Scan for the cell matching the given text and deliver its [X, Y] coordinate at center. 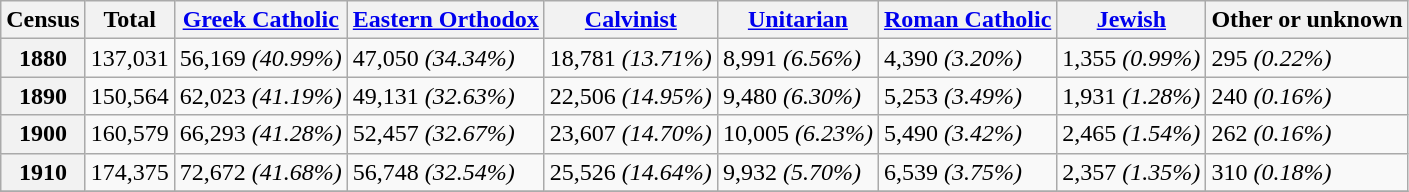
62,023 (41.19%) [260, 96]
72,672 (41.68%) [260, 172]
9,932 (5.70%) [798, 172]
6,539 (3.75%) [967, 172]
310 (0.18%) [1307, 172]
295 (0.22%) [1307, 58]
47,050 (34.34%) [446, 58]
25,526 (14.64%) [630, 172]
52,457 (32.67%) [446, 134]
5,253 (3.49%) [967, 96]
Calvinist [630, 20]
1890 [43, 96]
18,781 (13.71%) [630, 58]
1910 [43, 172]
Total [130, 20]
10,005 (6.23%) [798, 134]
Unitarian [798, 20]
2,357 (1.35%) [1132, 172]
5,490 (3.42%) [967, 134]
66,293 (41.28%) [260, 134]
23,607 (14.70%) [630, 134]
160,579 [130, 134]
1880 [43, 58]
174,375 [130, 172]
4,390 (3.20%) [967, 58]
8,991 (6.56%) [798, 58]
1,931 (1.28%) [1132, 96]
Census [43, 20]
Other or unknown [1307, 20]
Eastern Orthodox [446, 20]
Jewish [1132, 20]
Greek Catholic [260, 20]
1,355 (0.99%) [1132, 58]
137,031 [130, 58]
240 (0.16%) [1307, 96]
2,465 (1.54%) [1132, 134]
262 (0.16%) [1307, 134]
56,748 (32.54%) [446, 172]
22,506 (14.95%) [630, 96]
150,564 [130, 96]
9,480 (6.30%) [798, 96]
1900 [43, 134]
49,131 (32.63%) [446, 96]
Roman Catholic [967, 20]
56,169 (40.99%) [260, 58]
